Return the [X, Y] coordinate for the center point of the cell that contains the specified text.  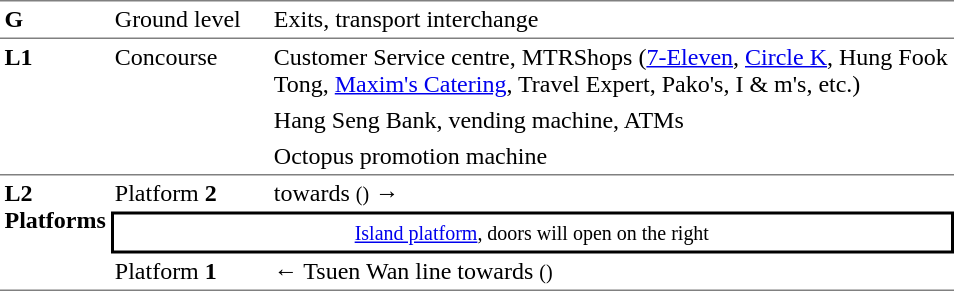
Octopus promotion machine [611, 157]
Hang Seng Bank, vending machine, ATMs [611, 120]
Ground level [190, 20]
Customer Service centre, MTRShops (7-Eleven, Circle K, Hung Fook Tong, Maxim's Catering, Travel Expert, Pako's, I & m's, etc.) [611, 70]
Exits, transport interchange [611, 20]
L1 [55, 107]
Island platform, doors will open on the right [532, 233]
Concourse [190, 107]
towards () → [611, 194]
Platform 2 [190, 194]
G [55, 20]
